Scan for the cell matching the given text and deliver its [x, y] coordinate at center. 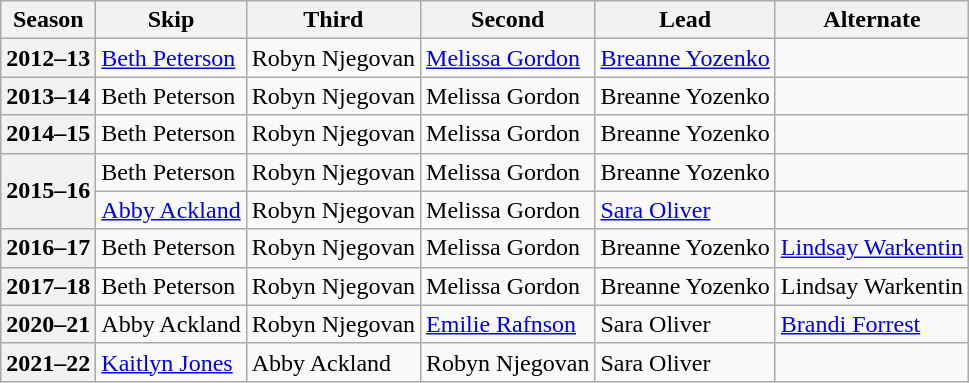
Alternate [872, 20]
2014–15 [48, 134]
Second [508, 20]
Skip [171, 20]
Kaitlyn Jones [171, 362]
Season [48, 20]
2017–18 [48, 286]
2013–14 [48, 96]
2015–16 [48, 191]
Emilie Rafnson [508, 324]
Third [333, 20]
2020–21 [48, 324]
2012–13 [48, 58]
Brandi Forrest [872, 324]
Lead [685, 20]
2021–22 [48, 362]
2016–17 [48, 248]
